Identify which cell holds the provided text, then report its [X, Y] central coordinate. 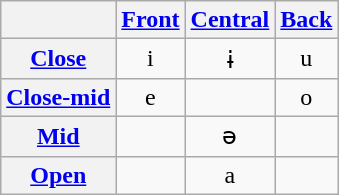
Mid [58, 136]
e [150, 97]
Back [306, 20]
o [306, 97]
u [306, 59]
ə [230, 136]
i [150, 59]
Front [150, 20]
Close-mid [58, 97]
ɨ [230, 59]
Open [58, 175]
a [230, 175]
Close [58, 59]
Central [230, 20]
